Return (X, Y) of the center of cell containing provided text 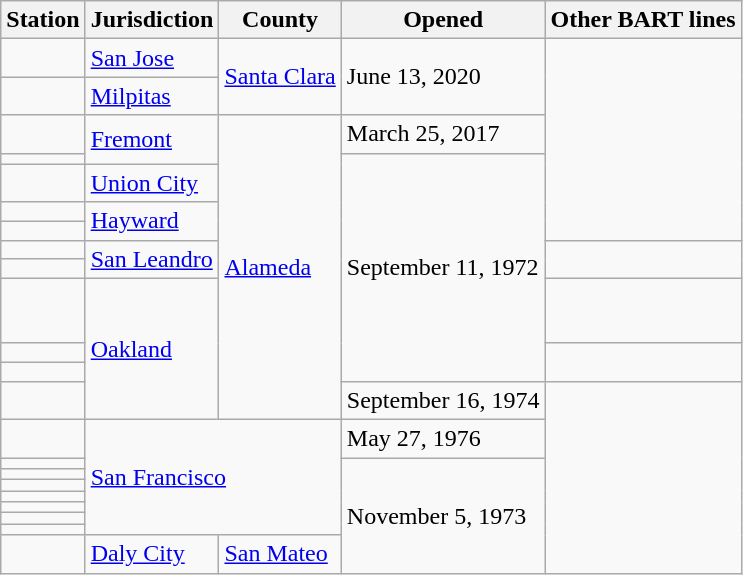
Opened (443, 20)
Alameda (280, 267)
March 25, 2017 (443, 134)
September 11, 1972 (443, 267)
Station (43, 20)
September 16, 1974 (443, 400)
Daly City (152, 554)
November 5, 1973 (443, 516)
San Mateo (280, 554)
Union City (152, 183)
Hayward (152, 221)
Other BART lines (643, 20)
Milpitas (152, 96)
San Leandro (152, 259)
County (280, 20)
San Jose (152, 58)
Santa Clara (280, 77)
May 27, 1976 (443, 438)
Fremont (152, 140)
June 13, 2020 (443, 77)
Oakland (152, 348)
Jurisdiction (152, 20)
San Francisco (213, 477)
